Locate the cell with the specified text and output its [X, Y] center coordinate. 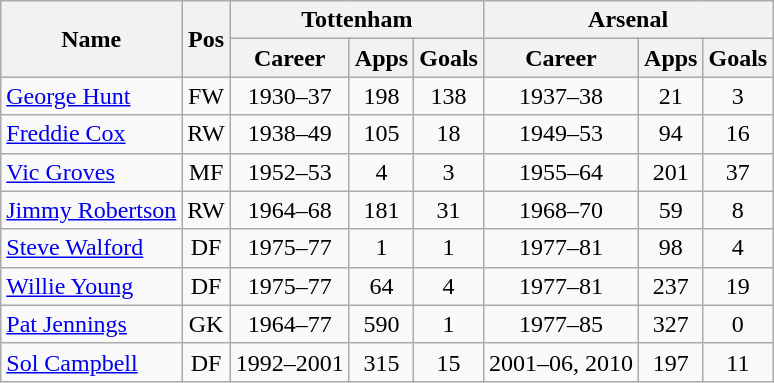
181 [381, 210]
8 [738, 210]
MF [206, 172]
GK [206, 324]
197 [671, 362]
315 [381, 362]
1952–53 [290, 172]
2001–06, 2010 [560, 362]
1955–64 [560, 172]
Jimmy Robertson [92, 210]
327 [671, 324]
237 [671, 286]
George Hunt [92, 96]
Steve Walford [92, 248]
1938–49 [290, 134]
94 [671, 134]
19 [738, 286]
Sol Campbell [92, 362]
31 [449, 210]
59 [671, 210]
21 [671, 96]
1977–85 [560, 324]
11 [738, 362]
1964–77 [290, 324]
1937–38 [560, 96]
Freddie Cox [92, 134]
18 [449, 134]
Name [92, 39]
64 [381, 286]
16 [738, 134]
98 [671, 248]
198 [381, 96]
37 [738, 172]
1968–70 [560, 210]
590 [381, 324]
Pat Jennings [92, 324]
Arsenal [628, 20]
105 [381, 134]
1964–68 [290, 210]
1949–53 [560, 134]
15 [449, 362]
Willie Young [92, 286]
201 [671, 172]
Vic Groves [92, 172]
1930–37 [290, 96]
138 [449, 96]
0 [738, 324]
Pos [206, 39]
FW [206, 96]
Tottenham [356, 20]
1992–2001 [290, 362]
